For the text-containing cell, return its midpoint in (X, Y) coordinate format. 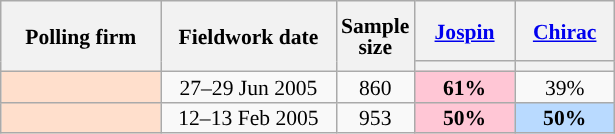
39% (565, 86)
Fieldwork date (248, 36)
860 (375, 86)
61% (464, 86)
953 (375, 118)
Chirac (565, 31)
Polling firm (81, 36)
Samplesize (375, 36)
27–29 Jun 2005 (248, 86)
12–13 Feb 2005 (248, 118)
Jospin (464, 31)
